Determine the [X, Y] coordinate at the center of the cell enclosing the given text.  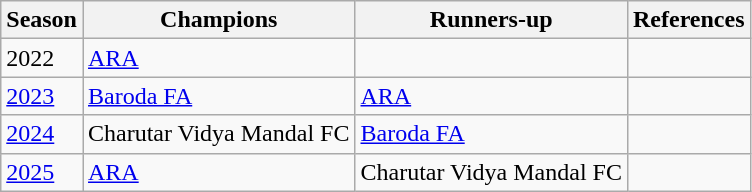
2023 [42, 96]
Champions [218, 20]
References [688, 20]
2024 [42, 134]
2025 [42, 172]
Runners-up [491, 20]
Season [42, 20]
2022 [42, 58]
